Provide the (X, Y) coordinate of the cell's center where the given text is located.  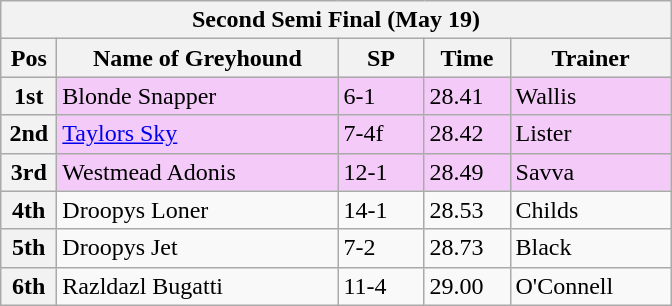
SP (381, 58)
12-1 (381, 172)
Savva (590, 172)
3rd (29, 172)
Wallis (590, 96)
6th (29, 286)
28.53 (467, 210)
Blonde Snapper (198, 96)
Taylors Sky (198, 134)
Trainer (590, 58)
1st (29, 96)
Razldazl Bugatti (198, 286)
6-1 (381, 96)
28.42 (467, 134)
28.49 (467, 172)
7-2 (381, 248)
Pos (29, 58)
4th (29, 210)
14-1 (381, 210)
5th (29, 248)
O'Connell (590, 286)
Black (590, 248)
Westmead Adonis (198, 172)
2nd (29, 134)
7-4f (381, 134)
Childs (590, 210)
29.00 (467, 286)
Second Semi Final (May 19) (336, 20)
28.73 (467, 248)
Name of Greyhound (198, 58)
11-4 (381, 286)
Droopys Jet (198, 248)
28.41 (467, 96)
Time (467, 58)
Lister (590, 134)
Droopys Loner (198, 210)
